For the text-containing cell, return its midpoint in [X, Y] coordinate format. 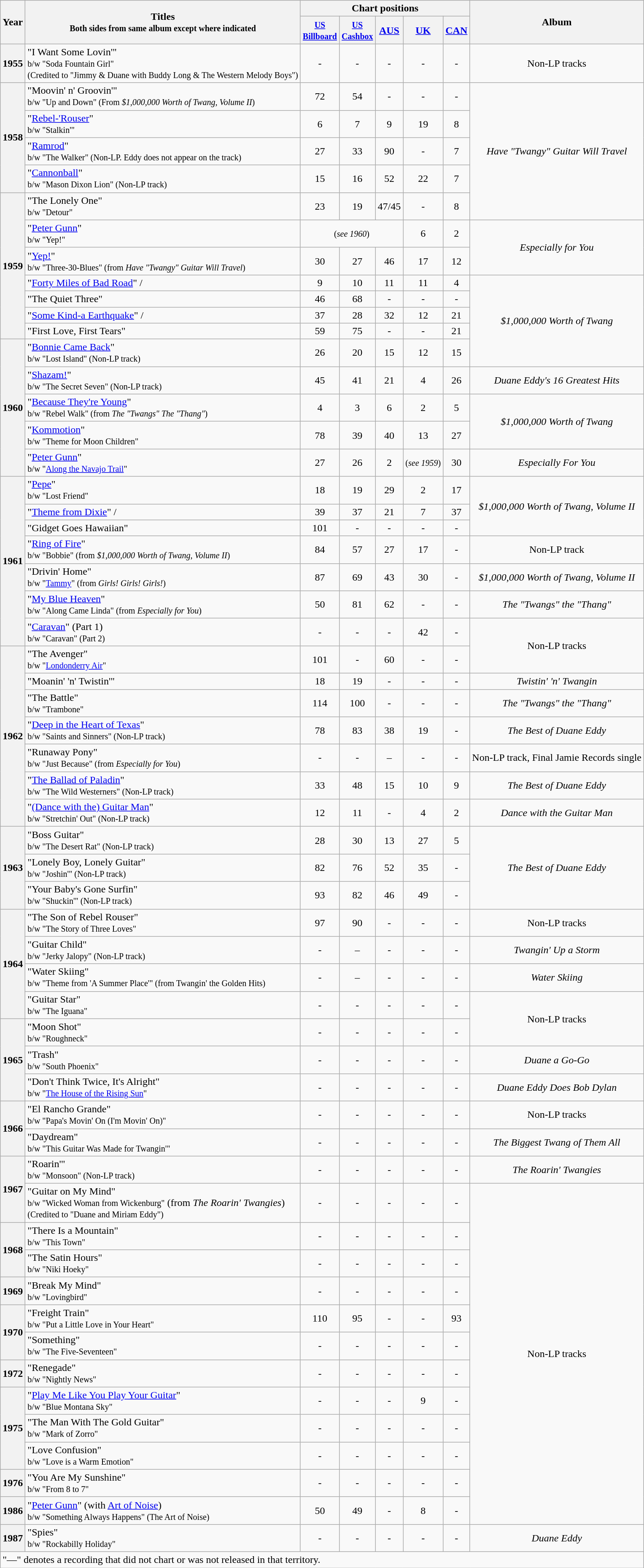
"There Is a Mountain"b/w "This Town" [163, 1236]
54 [358, 96]
1963 [13, 868]
1987 [13, 1538]
1965 [13, 1060]
Duane Eddy's 16 Greatest Hits [557, 381]
87 [320, 577]
Especially for You [557, 247]
45 [320, 381]
CAN [456, 30]
"Because They're Young"b/w "Rebel Walk" (from The "Twangs" The "Thang") [163, 408]
29 [389, 490]
"My Blue Heaven"b/w "Along Came Linda" (from Especially for You) [163, 604]
47/45 [389, 206]
76 [358, 868]
"—" denotes a recording that did not chart or was not released in that territory. [322, 1560]
32 [389, 315]
Duane Eddy Does Bob Dylan [557, 1087]
Twistin' 'n' Twangin [557, 681]
"El Rancho Grande"b/w "Papa's Movin' On (I'm Movin' On)" [163, 1115]
59 [320, 331]
"Shazam!"b/w "The Secret Seven" (Non-LP track) [163, 381]
"(Dance with the) Guitar Man"b/w "Stretchin' Out" (Non-LP track) [163, 813]
110 [320, 1318]
"Daydream"b/w "This Guitar Was Made for Twangin'" [163, 1142]
1966 [13, 1128]
"Moanin' 'n' Twistin'" [163, 681]
Twangin' Up a Storm [557, 950]
"Ring of Fire"b/w "Bobbie" (from $1,000,000 Worth of Twang, Volume II) [163, 549]
"Love Confusion"b/w "Love is a Warm Emotion" [163, 1456]
Have "Twangy" Guitar Will Travel [557, 151]
"Caravan" (Part 1)b/w "Caravan" (Part 2) [163, 632]
16 [358, 179]
60 [389, 659]
Especially For You [557, 462]
"Moon Shot"b/w "Roughneck" [163, 1032]
"Yep!"b/w "Three-30-Blues" (from Have "Twangy" Guitar Will Travel) [163, 261]
"The Avenger"b/w "Londonderry Air" [163, 659]
"Deep in the Heart of Texas"b/w "Saints and Sinners" (Non-LP track) [163, 731]
114 [320, 703]
AUS [389, 30]
22 [423, 179]
1968 [13, 1250]
Water Skiing [557, 977]
1964 [13, 964]
Duane a Go-Go [557, 1060]
1959 [13, 266]
"The Quiet Three" [163, 299]
"Moovin' n' Groovin'"b/w "Up and Down" (From $1,000,000 Worth of Twang, Volume II) [163, 96]
UK [423, 30]
84 [320, 549]
Duane Eddy [557, 1538]
1970 [13, 1332]
43 [389, 577]
95 [358, 1318]
40 [389, 435]
US Billboard [320, 30]
"Kommotion"b/w "Theme for Moon Children" [163, 435]
83 [358, 731]
1975 [13, 1428]
1972 [13, 1373]
Year [13, 22]
US Cashbox [358, 30]
35 [423, 868]
"I Want Some Lovin'"b/w "Soda Fountain Girl"(Credited to "Jimmy & Duane with Buddy Long & The Western Melody Boys") [163, 63]
"Your Baby's Gone Surfin"b/w "Shuckin'" (Non-LP track) [163, 895]
57 [358, 549]
3 [358, 408]
"Freight Train"b/w "Put a Little Love in Your Heart" [163, 1318]
"The Battle"b/w "Trambone" [163, 703]
"The Lonely One"b/w "Detour" [163, 206]
1976 [13, 1483]
"Water Skiing"b/w "Theme from 'A Summer Place'" (from Twangin' the Golden Hits) [163, 977]
38 [389, 731]
"Cannonball"b/w "Mason Dixon Lion" (Non-LP track) [163, 179]
"Guitar Star"b/w "The Iguana" [163, 1005]
Album [557, 22]
72 [320, 96]
100 [358, 703]
"The Satin Hours"b/w "Niki Hoeky" [163, 1263]
"Drivin' Home"b/w "Tammy" (from Girls! Girls! Girls!) [163, 577]
"Runaway Pony"b/w "Just Because" (from Especially for You) [163, 758]
Non-LP track [557, 549]
"Pepe"b/w "Lost Friend" [163, 490]
"Trash"b/w "South Phoenix" [163, 1060]
Chart positions [385, 8]
42 [423, 632]
48 [358, 786]
1955 [13, 63]
"Lonely Boy, Lonely Guitar"b/w "Joshin'" (Non-LP track) [163, 868]
"Guitar on My Mind"b/w "Wicked Woman from Wickenburg" (from The Roarin' Twangies)(Credited to "Duane and Miriam Eddy") [163, 1203]
TitlesBoth sides from same album except where indicated [163, 22]
97 [320, 922]
"Gidget Goes Hawaiian" [163, 528]
"The Ballad of Paladin"b/w "The Wild Westerners" (Non-LP track) [163, 786]
"First Love, First Tears" [163, 331]
81 [358, 604]
"Guitar Child"b/w "Jerky Jalopy" (Non-LP track) [163, 950]
The Biggest Twang of Them All [557, 1142]
1958 [13, 138]
1961 [13, 561]
(see 1959) [423, 462]
1960 [13, 408]
"Don't Think Twice, It's Alright"b/w "The House of the Rising Sun" [163, 1087]
"Renegade"b/w "Nightly News" [163, 1373]
75 [358, 331]
The Roarin' Twangies [557, 1170]
"Peter Gunn" (with Art of Noise)b/w "Something Always Happens" (The Art of Noise) [163, 1511]
"Rebel-'Rouser"b/w "Stalkin'" [163, 124]
"Roarin'"b/w "Monsoon" (Non-LP track) [163, 1170]
1969 [13, 1291]
"Peter Gunn"b/w "Along the Navajo Trail" [163, 462]
"You Are My Sunshine"b/w "From 8 to 7" [163, 1483]
1967 [13, 1189]
"Something"b/w "The Five-Seventeen" [163, 1346]
"Break My Mind"b/w "Lovingbird" [163, 1291]
"Peter Gunn"b/w "Yep!" [163, 234]
"Boss Guitar"b/w "The Desert Rat" (Non-LP track) [163, 841]
1986 [13, 1511]
"Ramrod"b/w "The Walker" (Non-LP. Eddy does not appear on the track) [163, 151]
"Some Kind-a Earthquake" / [163, 315]
69 [358, 577]
(see 1960) [352, 234]
1962 [13, 736]
Non-LP track, Final Jamie Records single [557, 758]
Dance with the Guitar Man [557, 813]
41 [358, 381]
68 [358, 299]
"The Man With The Gold Guitar"b/w "Mark of Zorro" [163, 1428]
"Theme from Dixie" / [163, 512]
"The Son of Rebel Rouser"b/w "The Story of Three Loves" [163, 922]
20 [358, 353]
"Play Me Like You Play Your Guitar"b/w "Blue Montana Sky" [163, 1401]
"Forty Miles of Bad Road" / [163, 283]
62 [389, 604]
"Spies"b/w "Rockabilly Holiday" [163, 1538]
23 [320, 206]
"Bonnie Came Back"b/w "Lost Island" (Non-LP track) [163, 353]
